Find where the given text appears and provide that cell's center as (x, y) coordinate. 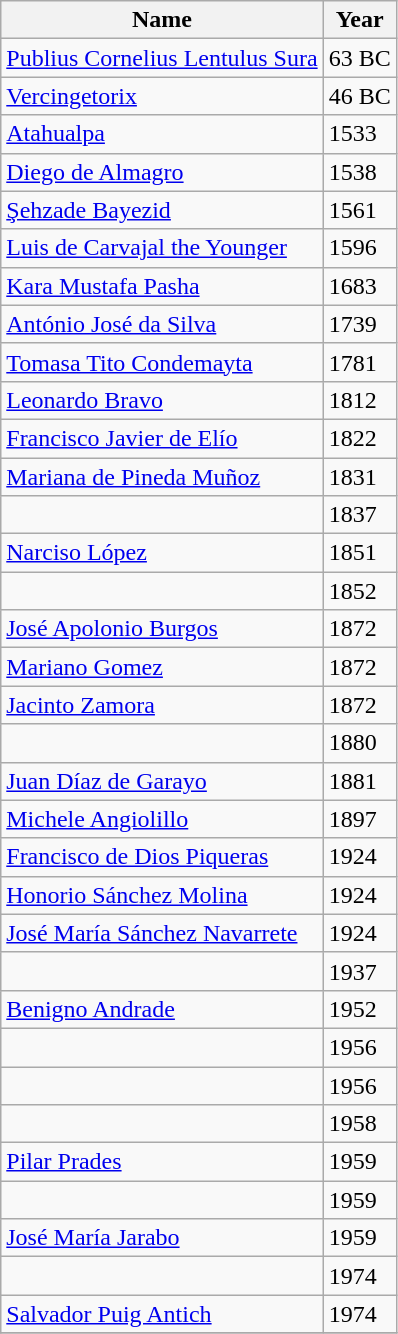
Publius Cornelius Lentulus Sura (162, 58)
Salvador Puig Antich (162, 1314)
José Apolonio Burgos (162, 629)
Leonardo Bravo (162, 400)
Kara Mustafa Pasha (162, 286)
Michele Angiolillo (162, 819)
José María Sánchez Navarrete (162, 933)
1596 (360, 248)
1739 (360, 324)
Pilar Prades (162, 1162)
António José da Silva (162, 324)
Mariana de Pineda Muñoz (162, 477)
1952 (360, 1009)
Francisco de Dios Piqueras (162, 857)
1812 (360, 400)
1822 (360, 438)
Tomasa Tito Condemayta (162, 362)
1837 (360, 515)
1533 (360, 134)
Narciso López (162, 553)
Benigno Andrade (162, 1009)
Vercingetorix (162, 96)
Şehzade Bayezid (162, 210)
Luis de Carvajal the Younger (162, 248)
José María Jarabo (162, 1238)
1851 (360, 553)
Name (162, 20)
Jacinto Zamora (162, 705)
1781 (360, 362)
1831 (360, 477)
Francisco Javier de Elío (162, 438)
1897 (360, 819)
1538 (360, 172)
Diego de Almagro (162, 172)
1852 (360, 591)
1561 (360, 210)
Honorio Sánchez Molina (162, 895)
1683 (360, 286)
Year (360, 20)
46 BC (360, 96)
1880 (360, 743)
63 BC (360, 58)
1958 (360, 1124)
Juan Díaz de Garayo (162, 781)
Atahualpa (162, 134)
1937 (360, 971)
1881 (360, 781)
Mariano Gomez (162, 667)
